Identify which cell holds the provided text, then report its (x, y) central coordinate. 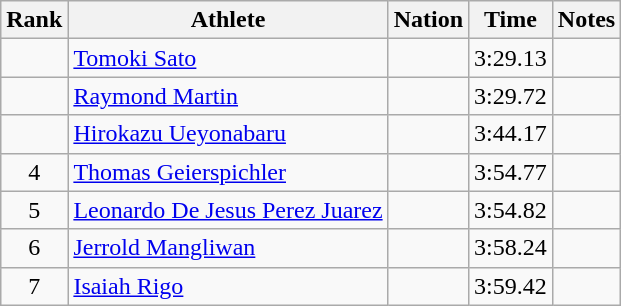
3:29.13 (511, 58)
6 (34, 248)
3:58.24 (511, 248)
Time (511, 20)
3:29.72 (511, 96)
Jerrold Mangliwan (228, 248)
Notes (586, 20)
3:54.77 (511, 172)
Rank (34, 20)
3:59.42 (511, 286)
Thomas Geierspichler (228, 172)
Leonardo De Jesus Perez Juarez (228, 210)
Hirokazu Ueyonabaru (228, 134)
Athlete (228, 20)
3:44.17 (511, 134)
4 (34, 172)
7 (34, 286)
5 (34, 210)
3:54.82 (511, 210)
Isaiah Rigo (228, 286)
Raymond Martin (228, 96)
Nation (428, 20)
Tomoki Sato (228, 58)
